Search for the cell housing the specified text and yield its (X, Y) center coordinate. 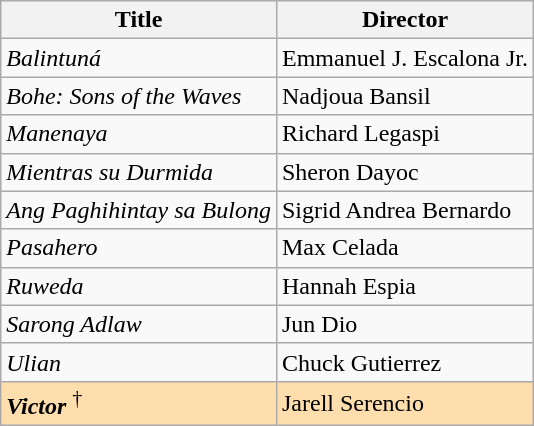
Nadjoua Bansil (404, 96)
Balintuná (139, 58)
Jarell Serencio (404, 404)
Max Celada (404, 248)
Pasahero (139, 248)
Jun Dio (404, 324)
Ang Paghihintay sa Bulong (139, 210)
Manenaya (139, 134)
Bohe: Sons of the Waves (139, 96)
Mientras su Durmida (139, 172)
Emmanuel J. Escalona Jr. (404, 58)
Sarong Adlaw (139, 324)
Richard Legaspi (404, 134)
Ruweda (139, 286)
Title (139, 20)
Victor † (139, 404)
Sheron Dayoc (404, 172)
Hannah Espia (404, 286)
Sigrid Andrea Bernardo (404, 210)
Ulian (139, 362)
Chuck Gutierrez (404, 362)
Director (404, 20)
